Locate the cell with the specified text and output its (x, y) center coordinate. 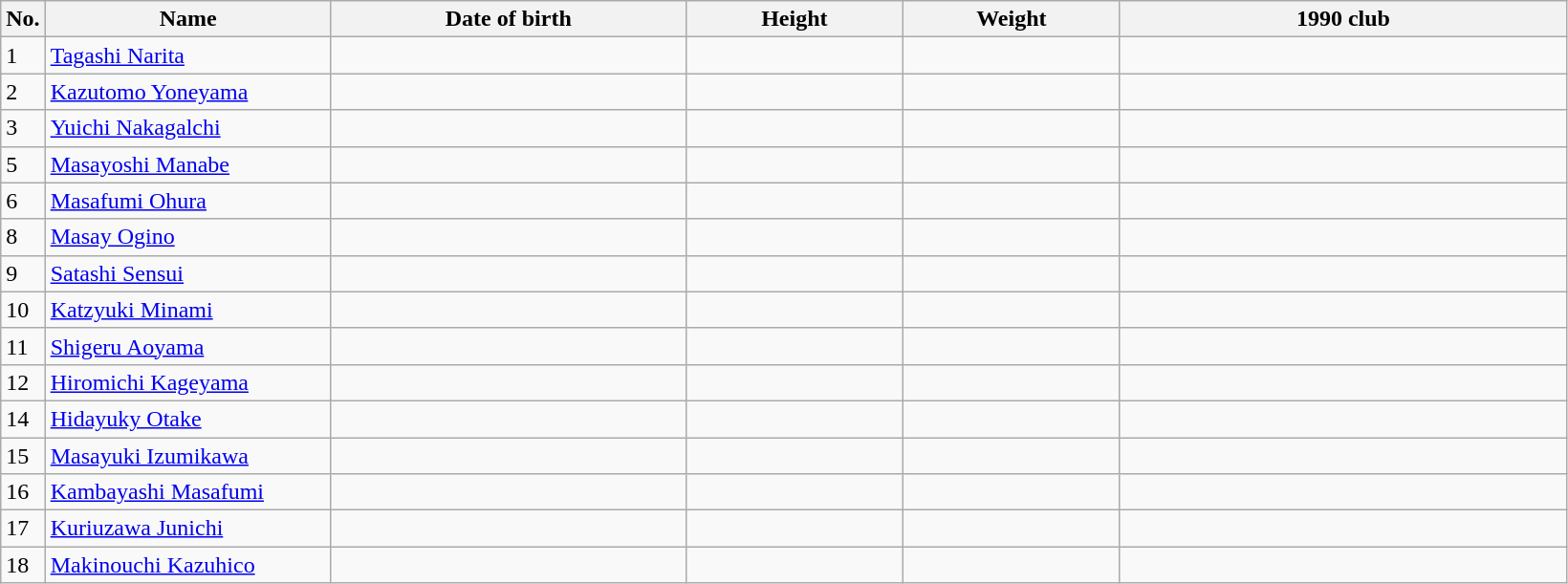
Kuriuzawa Junichi (187, 529)
16 (23, 492)
No. (23, 19)
Masayuki Izumikawa (187, 456)
15 (23, 456)
Masay Ogino (187, 237)
Shigeru Aoyama (187, 346)
Hidayuky Otake (187, 419)
6 (23, 201)
18 (23, 565)
Makinouchi Kazuhico (187, 565)
5 (23, 164)
1990 club (1342, 19)
Kambayashi Masafumi (187, 492)
Weight (1012, 19)
Tagashi Narita (187, 55)
3 (23, 128)
2 (23, 92)
8 (23, 237)
Masayoshi Manabe (187, 164)
10 (23, 310)
Kazutomo Yoneyama (187, 92)
12 (23, 382)
Hiromichi Kageyama (187, 382)
1 (23, 55)
Yuichi Nakagalchi (187, 128)
14 (23, 419)
Satashi Sensui (187, 273)
Name (187, 19)
9 (23, 273)
Katzyuki Minami (187, 310)
Masafumi Ohura (187, 201)
Height (794, 19)
17 (23, 529)
Date of birth (509, 19)
11 (23, 346)
